Extract the [X, Y] coordinate from the center of the cell holding the provided text.  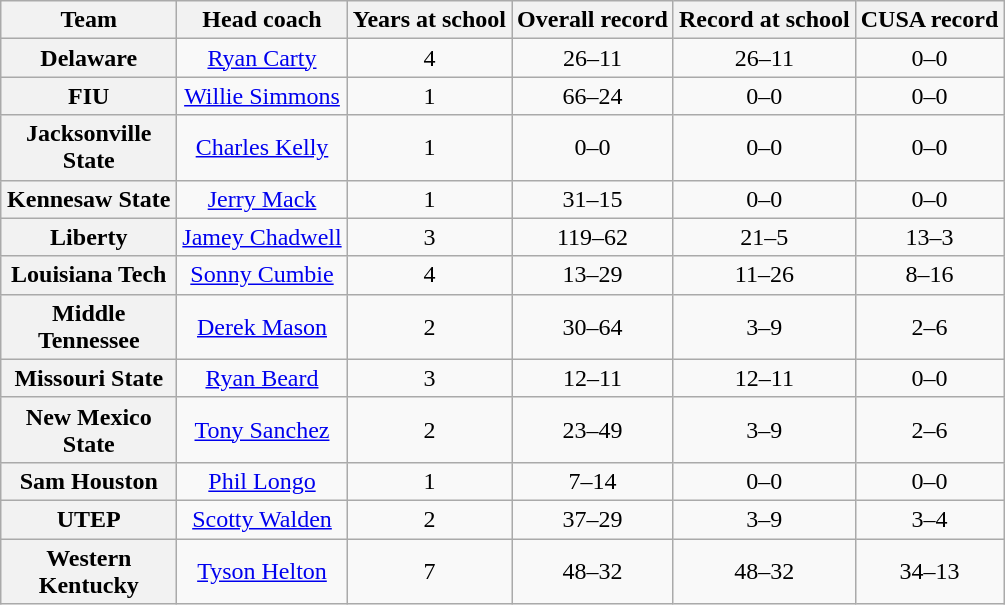
66–24 [593, 96]
Record at school [764, 20]
FIU [89, 96]
34–13 [930, 570]
30–64 [593, 326]
Delaware [89, 58]
13–3 [930, 237]
Ryan Carty [262, 58]
Middle Tennessee [89, 326]
31–15 [593, 199]
Tony Sanchez [262, 430]
Willie Simmons [262, 96]
21–5 [764, 237]
Ryan Beard [262, 378]
119–62 [593, 237]
Liberty [89, 237]
Team [89, 20]
New Mexico State [89, 430]
23–49 [593, 430]
11–26 [764, 275]
3–4 [930, 519]
Jacksonville State [89, 148]
37–29 [593, 519]
Years at school [429, 20]
Jerry Mack [262, 199]
Charles Kelly [262, 148]
Sam Houston [89, 481]
Sonny Cumbie [262, 275]
7 [429, 570]
Scotty Walden [262, 519]
13–29 [593, 275]
Kennesaw State [89, 199]
UTEP [89, 519]
Louisiana Tech [89, 275]
Western Kentucky [89, 570]
Phil Longo [262, 481]
Jamey Chadwell [262, 237]
CUSA record [930, 20]
Derek Mason [262, 326]
Overall record [593, 20]
Missouri State [89, 378]
Tyson Helton [262, 570]
Head coach [262, 20]
7–14 [593, 481]
8–16 [930, 275]
